Determine the [x, y] coordinate at the center of the cell enclosing the given text.  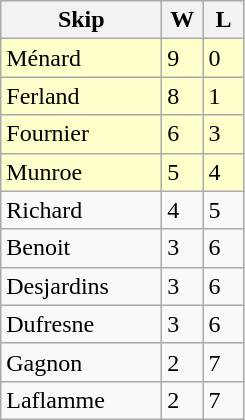
Munroe [82, 172]
Ménard [82, 58]
0 [224, 58]
Gagnon [82, 362]
Fournier [82, 134]
L [224, 20]
1 [224, 96]
W [182, 20]
Ferland [82, 96]
Richard [82, 210]
Laflamme [82, 400]
Benoit [82, 248]
Desjardins [82, 286]
8 [182, 96]
9 [182, 58]
Dufresne [82, 324]
Skip [82, 20]
